Find where the given text appears and provide that cell's center as [x, y] coordinate. 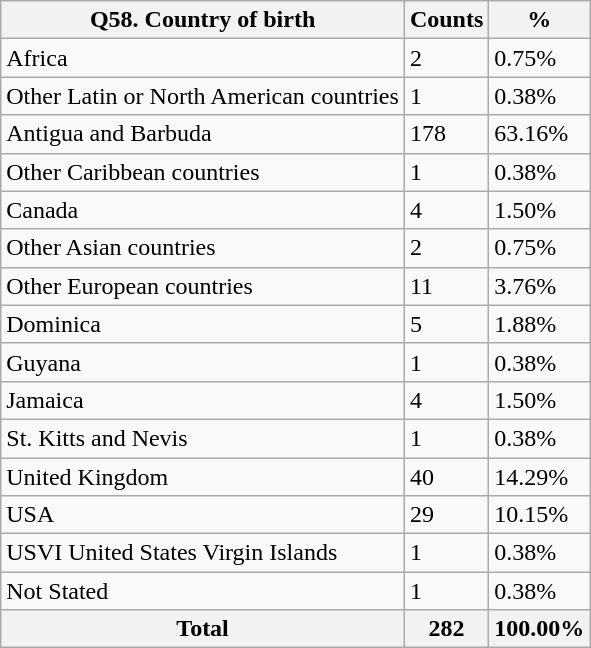
1.88% [540, 324]
63.16% [540, 134]
40 [446, 477]
11 [446, 286]
282 [446, 629]
USA [203, 515]
100.00% [540, 629]
% [540, 20]
Africa [203, 58]
Not Stated [203, 591]
Counts [446, 20]
5 [446, 324]
Other Caribbean countries [203, 172]
Total [203, 629]
14.29% [540, 477]
Guyana [203, 362]
Jamaica [203, 400]
3.76% [540, 286]
St. Kitts and Nevis [203, 438]
Antigua and Barbuda [203, 134]
United Kingdom [203, 477]
Dominica [203, 324]
10.15% [540, 515]
Q58. Country of birth [203, 20]
Other Latin or North American countries [203, 96]
Other European countries [203, 286]
Other Asian countries [203, 248]
29 [446, 515]
178 [446, 134]
Canada [203, 210]
USVI United States Virgin Islands [203, 553]
